Output the (X, Y) coordinate of the center of the cell containing the given text.  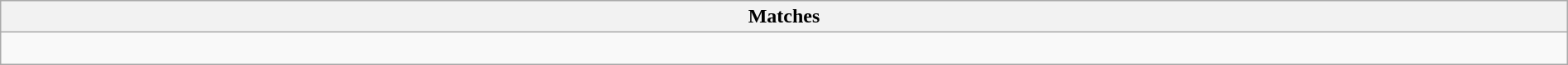
Matches (784, 17)
